From the cell containing the given text, extract its center point as (X, Y) coordinate. 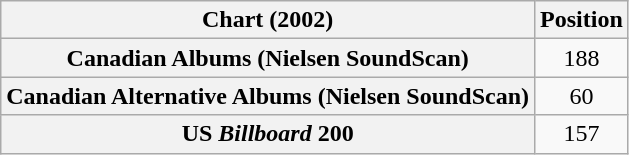
157 (582, 134)
Canadian Albums (Nielsen SoundScan) (268, 58)
US Billboard 200 (268, 134)
60 (582, 96)
188 (582, 58)
Chart (2002) (268, 20)
Canadian Alternative Albums (Nielsen SoundScan) (268, 96)
Position (582, 20)
